Detect which cell encompasses the target text, then output its (X, Y) center coordinate. 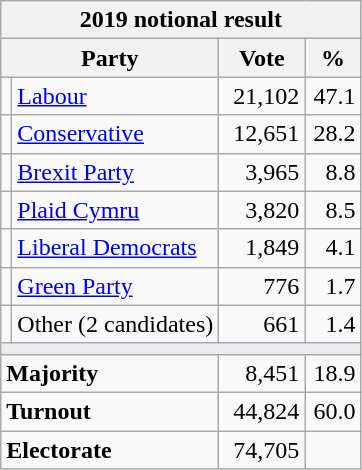
4.1 (333, 248)
47.1 (333, 96)
Green Party (116, 286)
8.8 (333, 172)
12,651 (262, 134)
Plaid Cymru (116, 210)
1,849 (262, 248)
8.5 (333, 210)
Majority (110, 373)
Party (110, 58)
Other (2 candidates) (116, 324)
661 (262, 324)
2019 notional result (181, 20)
Electorate (110, 449)
Liberal Democrats (116, 248)
18.9 (333, 373)
28.2 (333, 134)
8,451 (262, 373)
60.0 (333, 411)
776 (262, 286)
% (333, 58)
Conservative (116, 134)
44,824 (262, 411)
74,705 (262, 449)
1.4 (333, 324)
21,102 (262, 96)
Brexit Party (116, 172)
Vote (262, 58)
3,965 (262, 172)
3,820 (262, 210)
1.7 (333, 286)
Turnout (110, 411)
Labour (116, 96)
